Determine the (x, y) coordinate at the center of the cell enclosing the given text.  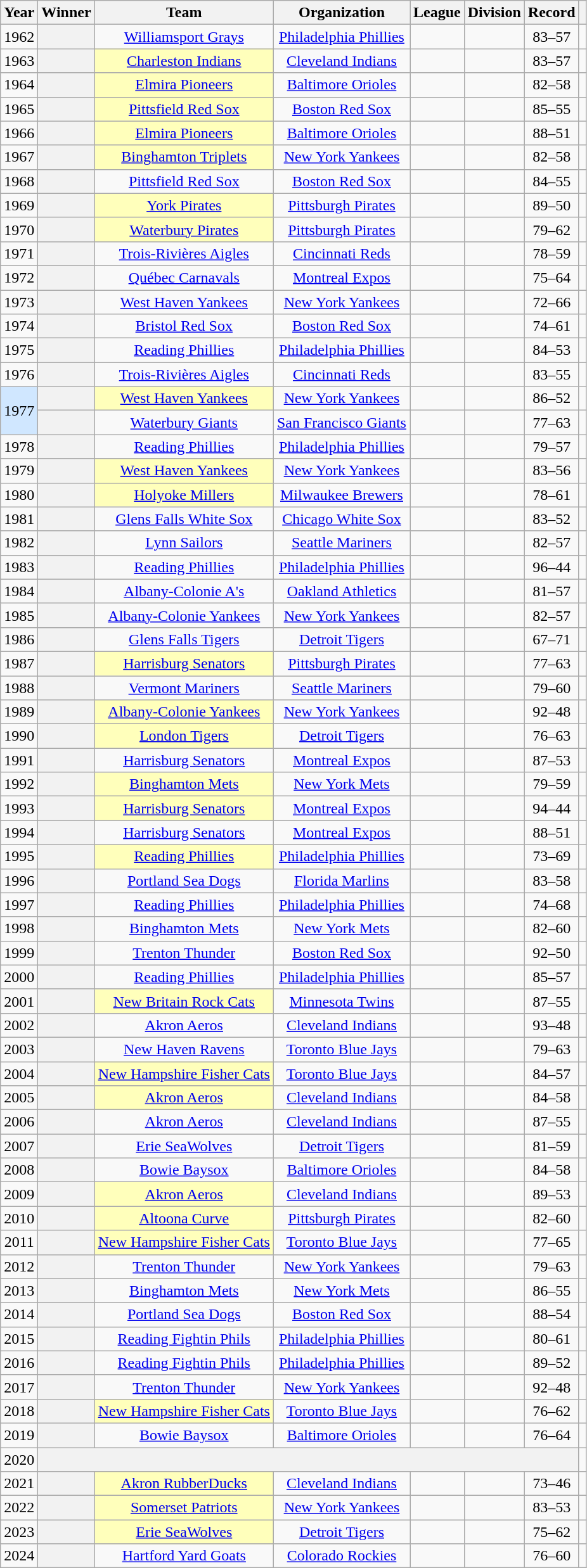
1994 (19, 832)
96–44 (552, 567)
2004 (19, 1074)
2001 (19, 1001)
74–68 (552, 905)
New Britain Rock Cats (184, 1001)
Colorado Rockies (341, 1556)
89–53 (552, 1194)
Holyoke Millers (184, 495)
2019 (19, 1435)
74–61 (552, 326)
1992 (19, 784)
83–53 (552, 1508)
1984 (19, 591)
2022 (19, 1508)
1972 (19, 277)
76–62 (552, 1411)
2014 (19, 1315)
88–54 (552, 1315)
92–50 (552, 953)
1982 (19, 543)
1977 (19, 411)
1962 (19, 37)
1979 (19, 471)
2006 (19, 1122)
Winner (66, 13)
79–59 (552, 784)
1963 (19, 61)
1969 (19, 205)
67–71 (552, 639)
83–56 (552, 471)
1991 (19, 760)
1967 (19, 157)
1996 (19, 881)
Somerset Patriots (184, 1508)
75–64 (552, 277)
1997 (19, 905)
1970 (19, 229)
York Pirates (184, 205)
Glens Falls Tigers (184, 639)
2021 (19, 1484)
Bristol Red Sox (184, 326)
Williamsport Grays (184, 37)
1985 (19, 615)
Florida Marlins (341, 881)
Record (552, 13)
76–64 (552, 1435)
1989 (19, 712)
94–44 (552, 808)
78–61 (552, 495)
London Tigers (184, 736)
Akron RubberDucks (184, 1484)
Albany-Colonie A's (184, 591)
San Francisco Giants (341, 423)
1993 (19, 808)
73–69 (552, 857)
93–48 (552, 1025)
Chicago White Sox (341, 519)
2020 (19, 1459)
1975 (19, 350)
1987 (19, 663)
1973 (19, 302)
1986 (19, 639)
2024 (19, 1556)
76–60 (552, 1556)
1968 (19, 181)
76–63 (552, 736)
89–52 (552, 1363)
83–55 (552, 374)
85–57 (552, 977)
1981 (19, 519)
1988 (19, 687)
2003 (19, 1049)
Glens Falls White Sox (184, 519)
2002 (19, 1025)
2008 (19, 1170)
1978 (19, 447)
Division (494, 13)
Lynn Sailors (184, 543)
1999 (19, 953)
1965 (19, 109)
84–55 (552, 181)
Québec Carnavals (184, 277)
Organization (341, 13)
2015 (19, 1339)
Year (19, 13)
2000 (19, 977)
2005 (19, 1098)
Hartford Yard Goats (184, 1556)
72–66 (552, 302)
81–59 (552, 1146)
86–55 (552, 1291)
2007 (19, 1146)
2016 (19, 1363)
Oakland Athletics (341, 591)
Milwaukee Brewers (341, 495)
Charleston Indians (184, 61)
83–52 (552, 519)
Waterbury Giants (184, 423)
Altoona Curve (184, 1218)
2010 (19, 1218)
73–46 (552, 1484)
1974 (19, 326)
2011 (19, 1242)
1998 (19, 929)
Minnesota Twins (341, 1001)
83–58 (552, 881)
1983 (19, 567)
2013 (19, 1291)
2023 (19, 1532)
86–52 (552, 398)
84–53 (552, 350)
84–57 (552, 1074)
1980 (19, 495)
89–50 (552, 205)
79–62 (552, 229)
1976 (19, 374)
1966 (19, 133)
79–57 (552, 447)
85–55 (552, 109)
2009 (19, 1194)
81–57 (552, 591)
2017 (19, 1387)
1990 (19, 736)
1971 (19, 253)
2012 (19, 1266)
Vermont Mariners (184, 687)
2018 (19, 1411)
77–65 (552, 1242)
1964 (19, 85)
Binghamton Triplets (184, 157)
1995 (19, 857)
78–59 (552, 253)
87–53 (552, 760)
79–60 (552, 687)
Team (184, 13)
Waterbury Pirates (184, 229)
New Haven Ravens (184, 1049)
75–62 (552, 1532)
80–61 (552, 1339)
League (437, 13)
